Extract the (X, Y) coordinate from the center of the cell holding the provided text.  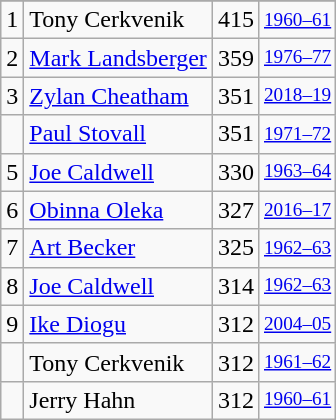
2 (12, 58)
5 (12, 172)
6 (12, 210)
1961–62 (297, 362)
327 (236, 210)
2016–17 (297, 210)
314 (236, 286)
359 (236, 58)
8 (12, 286)
Jerry Hahn (118, 400)
Zylan Cheatham (118, 96)
330 (236, 172)
1 (12, 20)
9 (12, 324)
7 (12, 248)
Paul Stovall (118, 134)
325 (236, 248)
1971–72 (297, 134)
2004–05 (297, 324)
Art Becker (118, 248)
3 (12, 96)
Ike Diogu (118, 324)
Mark Landsberger (118, 58)
Obinna Oleka (118, 210)
2018–19 (297, 96)
415 (236, 20)
1976–77 (297, 58)
1963–64 (297, 172)
